From the cell containing the given text, extract its center point as [X, Y] coordinate. 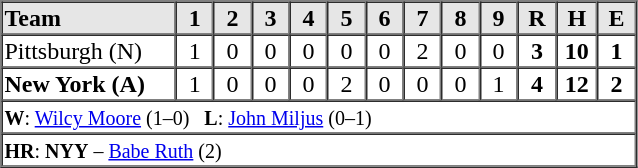
E [616, 18]
8 [460, 18]
6 [385, 18]
HR: NYY – Babe Ruth (2) [319, 150]
Pittsburgh (N) [89, 50]
5 [347, 18]
Team [89, 18]
10 [576, 50]
7 [422, 18]
H [576, 18]
New York (A) [89, 84]
R [536, 18]
W: Wilcy Moore (1–0) L: John Miljus (0–1) [319, 116]
9 [498, 18]
12 [576, 84]
